Search for the cell housing the specified text and yield its (x, y) center coordinate. 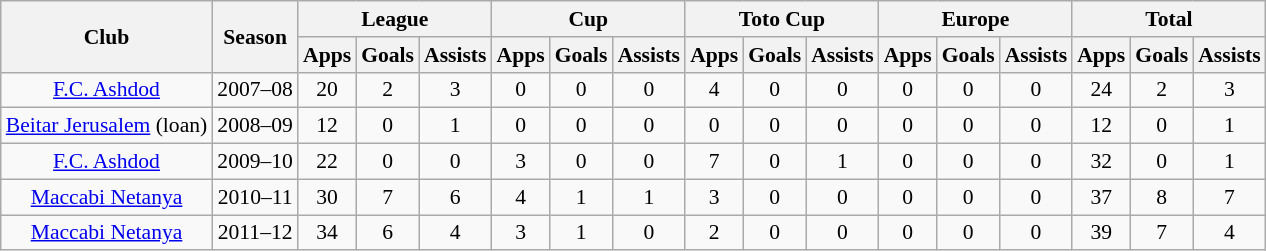
20 (327, 90)
Season (255, 36)
24 (1101, 90)
Beitar Jerusalem (loan) (107, 126)
34 (327, 233)
League (395, 19)
Europe (976, 19)
Cup (589, 19)
22 (327, 162)
2009–10 (255, 162)
Toto Cup (782, 19)
30 (327, 197)
8 (1162, 197)
2008–09 (255, 126)
39 (1101, 233)
2011–12 (255, 233)
2010–11 (255, 197)
Club (107, 36)
37 (1101, 197)
2007–08 (255, 90)
32 (1101, 162)
Total (1169, 19)
